Provide the [x, y] coordinate of the cell's center where the given text is located.  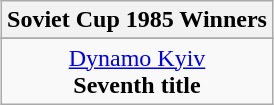
Soviet Cup 1985 Winners [138, 20]
Dynamo KyivSeventh title [138, 72]
